From the cell containing the given text, extract its center point as [X, Y] coordinate. 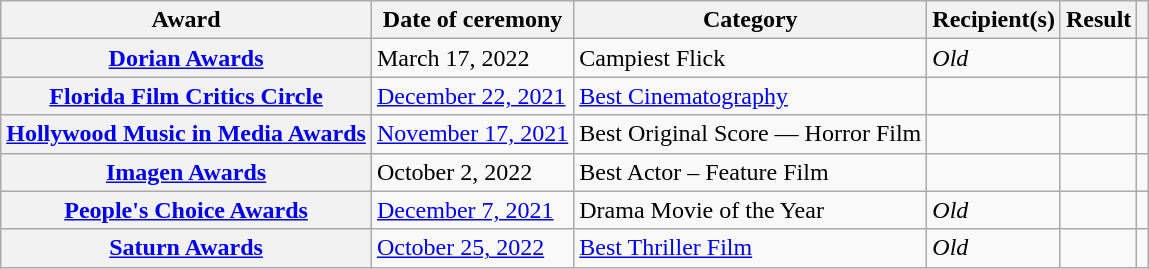
People's Choice Awards [186, 210]
October 2, 2022 [472, 172]
Dorian Awards [186, 58]
Campiest Flick [750, 58]
Recipient(s) [994, 20]
Best Original Score — Horror Film [750, 134]
Award [186, 20]
March 17, 2022 [472, 58]
Result [1098, 20]
Florida Film Critics Circle [186, 96]
Saturn Awards [186, 248]
Hollywood Music in Media Awards [186, 134]
December 22, 2021 [472, 96]
Category [750, 20]
Drama Movie of the Year [750, 210]
Best Actor – Feature Film [750, 172]
Best Thriller Film [750, 248]
Date of ceremony [472, 20]
December 7, 2021 [472, 210]
October 25, 2022 [472, 248]
November 17, 2021 [472, 134]
Best Cinematography [750, 96]
Imagen Awards [186, 172]
